For the text-containing cell, return its midpoint in (X, Y) coordinate format. 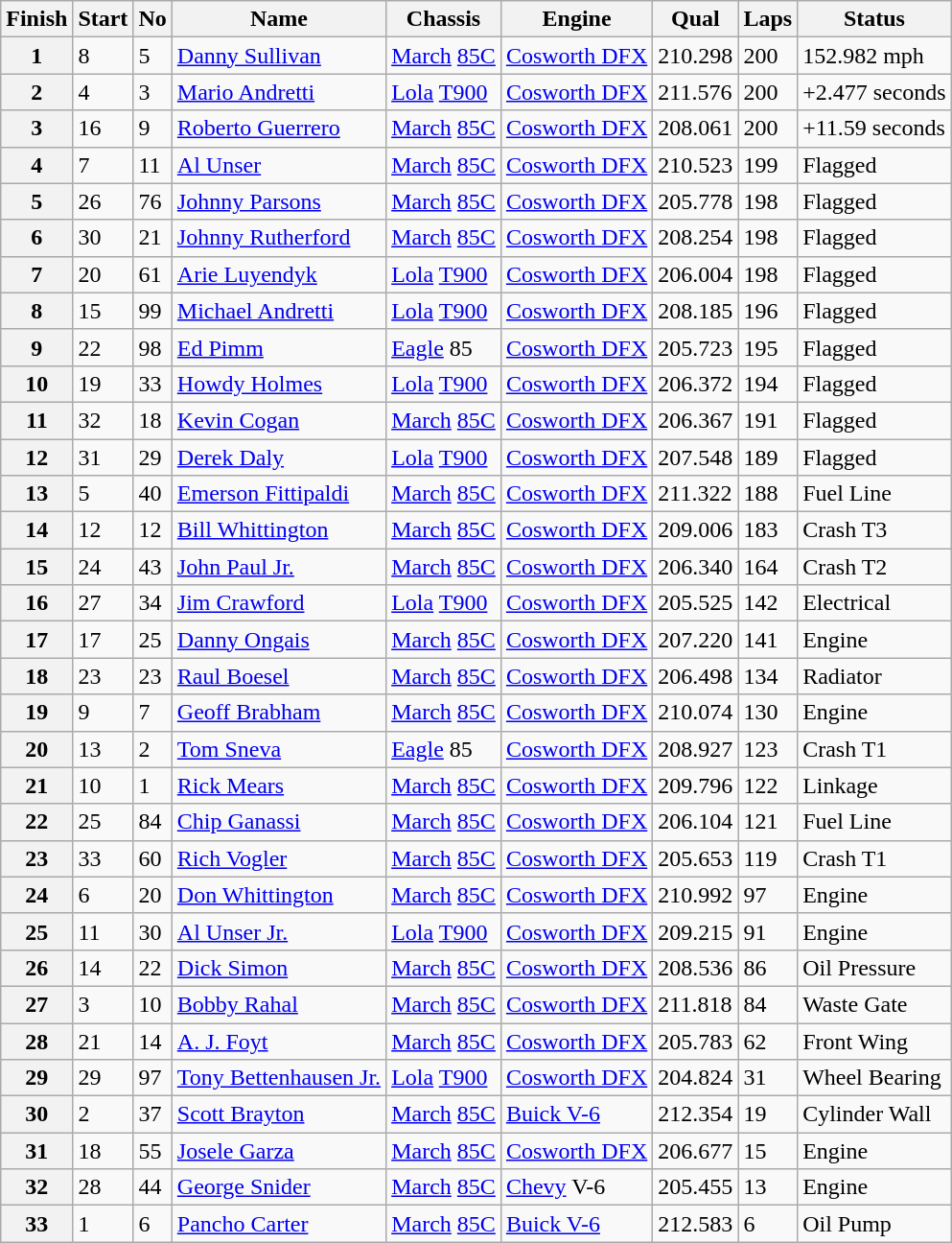
Rick Mears (278, 786)
206.340 (696, 567)
Mario Andretti (278, 92)
Raul Boesel (278, 676)
Pancho Carter (278, 1224)
211.576 (696, 92)
207.220 (696, 640)
Geoff Brabham (278, 713)
164 (768, 567)
Jim Crawford (278, 603)
Laps (768, 19)
208.536 (696, 968)
Derek Daly (278, 457)
205.783 (696, 1041)
209.796 (696, 786)
61 (152, 274)
Michael Andretti (278, 311)
195 (768, 347)
86 (768, 968)
208.061 (696, 129)
Chevy V-6 (576, 1187)
40 (152, 494)
206.104 (696, 822)
Electrical (874, 603)
208.927 (696, 749)
Finish (36, 19)
43 (152, 567)
205.525 (696, 603)
Radiator (874, 676)
44 (152, 1187)
209.006 (696, 530)
212.354 (696, 1114)
205.653 (696, 858)
188 (768, 494)
211.322 (696, 494)
130 (768, 713)
Arie Luyendyk (278, 274)
Rich Vogler (278, 858)
Johnny Rutherford (278, 238)
189 (768, 457)
98 (152, 347)
204.824 (696, 1078)
55 (152, 1151)
Status (874, 19)
183 (768, 530)
208.254 (696, 238)
Crash T2 (874, 567)
Crash T3 (874, 530)
Tony Bettenhausen Jr. (278, 1078)
34 (152, 603)
Linkage (874, 786)
194 (768, 384)
Danny Sullivan (278, 56)
Tom Sneva (278, 749)
No (152, 19)
211.818 (696, 1004)
Chip Ganassi (278, 822)
207.548 (696, 457)
91 (768, 931)
Dick Simon (278, 968)
205.455 (696, 1187)
99 (152, 311)
141 (768, 640)
Chassis (444, 19)
208.185 (696, 311)
+2.477 seconds (874, 92)
209.215 (696, 931)
152.982 mph (874, 56)
206.498 (696, 676)
206.677 (696, 1151)
Kevin Cogan (278, 420)
Al Unser (278, 165)
Front Wing (874, 1041)
121 (768, 822)
Wheel Bearing (874, 1078)
John Paul Jr. (278, 567)
Howdy Holmes (278, 384)
+11.59 seconds (874, 129)
Don Whittington (278, 895)
Emerson Fittipaldi (278, 494)
Ed Pimm (278, 347)
A. J. Foyt (278, 1041)
142 (768, 603)
199 (768, 165)
Bill Whittington (278, 530)
Scott Brayton (278, 1114)
196 (768, 311)
119 (768, 858)
37 (152, 1114)
Roberto Guerrero (278, 129)
206.372 (696, 384)
205.778 (696, 201)
George Snider (278, 1187)
210.074 (696, 713)
191 (768, 420)
Waste Gate (874, 1004)
205.723 (696, 347)
76 (152, 201)
Cylinder Wall (874, 1114)
212.583 (696, 1224)
Danny Ongais (278, 640)
Al Unser Jr. (278, 931)
Johnny Parsons (278, 201)
122 (768, 786)
210.298 (696, 56)
Start (104, 19)
62 (768, 1041)
60 (152, 858)
Bobby Rahal (278, 1004)
210.523 (696, 165)
134 (768, 676)
Josele Garza (278, 1151)
123 (768, 749)
Oil Pump (874, 1224)
206.367 (696, 420)
206.004 (696, 274)
Oil Pressure (874, 968)
Name (278, 19)
Qual (696, 19)
210.992 (696, 895)
